Provide the (X, Y) coordinate of the cell's center where the given text is located.  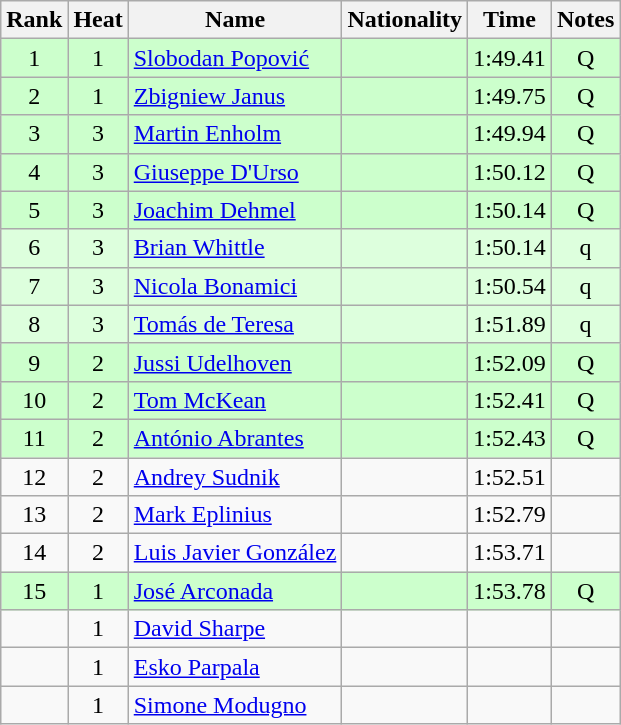
Tom McKean (235, 400)
Andrey Sudnik (235, 477)
1:49.41 (510, 58)
14 (34, 553)
1:49.94 (510, 134)
Martin Enholm (235, 134)
1:49.75 (510, 96)
Heat (98, 20)
12 (34, 477)
1:50.12 (510, 172)
Notes (585, 20)
Jussi Udelhoven (235, 362)
Luis Javier González (235, 553)
David Sharpe (235, 629)
1:50.54 (510, 286)
António Abrantes (235, 438)
11 (34, 438)
1:53.71 (510, 553)
7 (34, 286)
Zbigniew Janus (235, 96)
Name (235, 20)
Rank (34, 20)
5 (34, 210)
6 (34, 248)
8 (34, 324)
10 (34, 400)
Slobodan Popović (235, 58)
1:52.79 (510, 515)
Mark Eplinius (235, 515)
15 (34, 591)
1:52.09 (510, 362)
Time (510, 20)
1:52.41 (510, 400)
9 (34, 362)
Giuseppe D'Urso (235, 172)
13 (34, 515)
Simone Modugno (235, 705)
Brian Whittle (235, 248)
Esko Parpala (235, 667)
Tomás de Teresa (235, 324)
1:52.51 (510, 477)
Nationality (405, 20)
1:51.89 (510, 324)
Joachim Dehmel (235, 210)
1:53.78 (510, 591)
José Arconada (235, 591)
1:52.43 (510, 438)
Nicola Bonamici (235, 286)
4 (34, 172)
